Pinpoint the cell where the given text exists, returning its (x, y) midpoint coordinate. 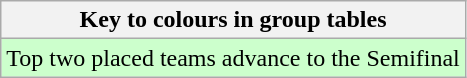
Top two placed teams advance to the Semifinal (234, 58)
Key to colours in group tables (234, 20)
